Search for the cell housing the specified text and yield its [X, Y] center coordinate. 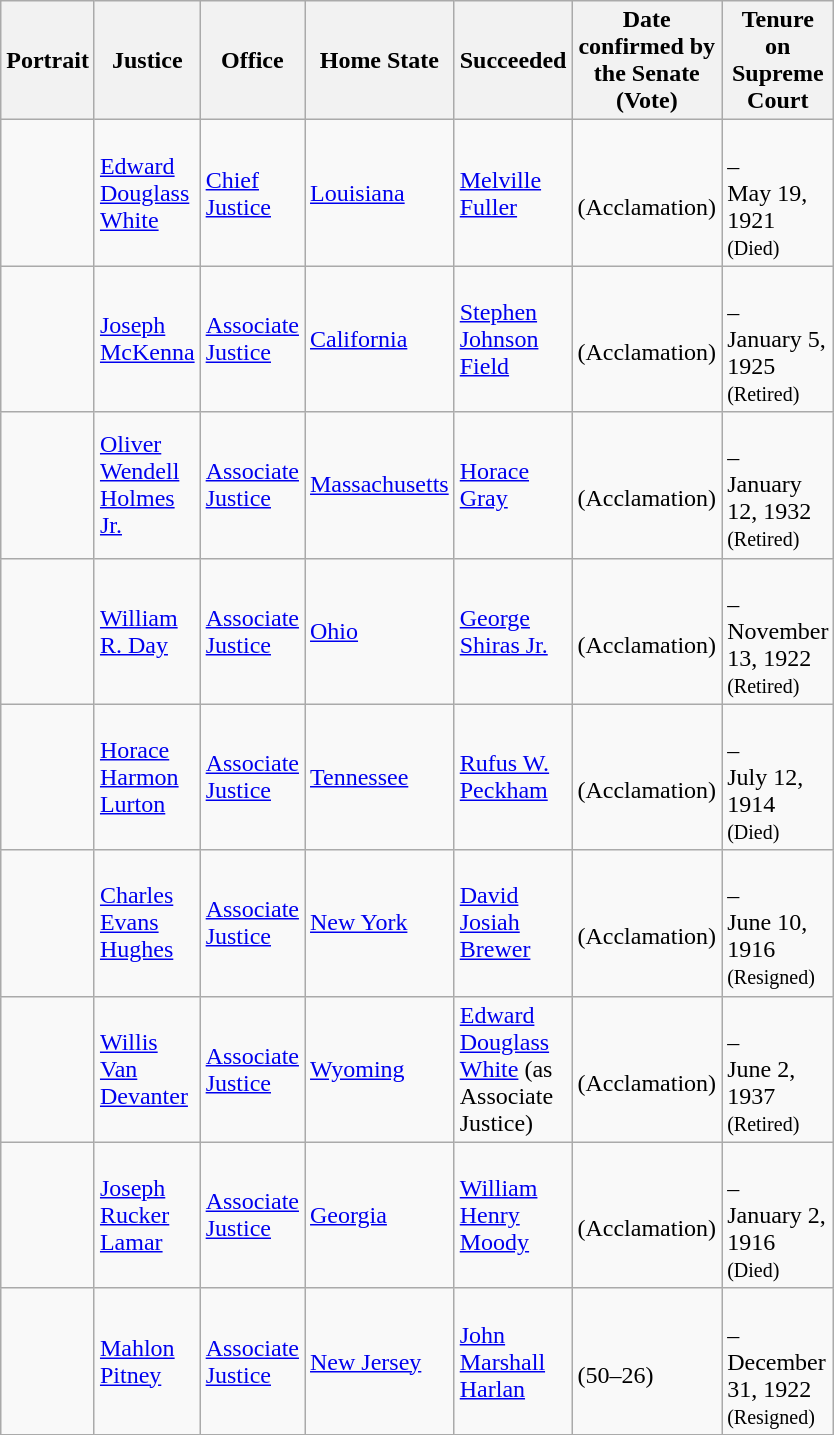
New Jersey [379, 1361]
John Marshall Harlan [513, 1361]
–May 19, 1921(Died) [778, 193]
Succeeded [513, 60]
–June 2, 1937(Retired) [778, 1069]
Edward Douglass White [147, 193]
Massachusetts [379, 485]
Joseph McKenna [147, 339]
California [379, 339]
New York [379, 923]
Date confirmed by the Senate(Vote) [647, 60]
–January 5, 1925(Retired) [778, 339]
Wyoming [379, 1069]
William R. Day [147, 631]
Rufus W. Peckham [513, 777]
Mahlon Pitney [147, 1361]
Horace Harmon Lurton [147, 777]
–January 12, 1932(Retired) [778, 485]
Georgia [379, 1215]
(50–26) [647, 1361]
Horace Gray [513, 485]
–December 31, 1922(Resigned) [778, 1361]
Stephen Johnson Field [513, 339]
Edward Douglass White (as Associate Justice) [513, 1069]
Charles Evans Hughes [147, 923]
Melville Fuller [513, 193]
Willis Van Devanter [147, 1069]
Oliver Wendell Holmes Jr. [147, 485]
Tennessee [379, 777]
Chief Justice [252, 193]
William Henry Moody [513, 1215]
Portrait [48, 60]
Office [252, 60]
Tenure on Supreme Court [778, 60]
Ohio [379, 631]
Louisiana [379, 193]
Joseph Rucker Lamar [147, 1215]
–November 13, 1922(Retired) [778, 631]
George Shiras Jr. [513, 631]
–July 12, 1914(Died) [778, 777]
David Josiah Brewer [513, 923]
–June 10, 1916(Resigned) [778, 923]
–January 2, 1916(Died) [778, 1215]
Justice [147, 60]
Home State [379, 60]
